Capture the cell that displays the provided text and extract its [X, Y] central coordinate. 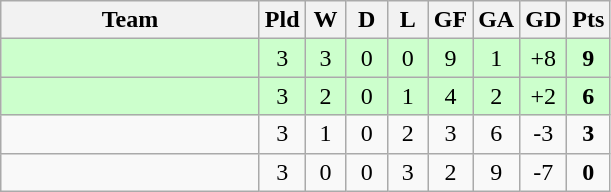
-3 [544, 134]
Pld [282, 20]
GF [450, 20]
-7 [544, 172]
Team [130, 20]
GA [496, 20]
+2 [544, 96]
GD [544, 20]
+8 [544, 58]
4 [450, 96]
W [326, 20]
Pts [588, 20]
L [408, 20]
D [366, 20]
